Locate the cell with the specified text and output its (x, y) center coordinate. 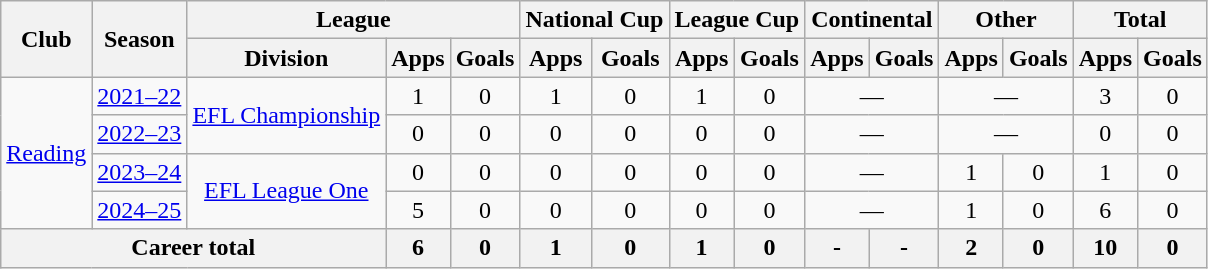
2 (971, 248)
2022–23 (140, 134)
EFL Championship (286, 115)
Career total (194, 248)
National Cup (594, 20)
Division (286, 58)
2023–24 (140, 172)
Other (1006, 20)
2021–22 (140, 96)
Total (1140, 20)
10 (1105, 248)
Season (140, 39)
5 (418, 210)
League Cup (737, 20)
Club (46, 39)
League (354, 20)
2024–25 (140, 210)
EFL League One (286, 191)
Continental (872, 20)
3 (1105, 96)
Reading (46, 153)
